Return (X, Y) of the center of cell containing provided text 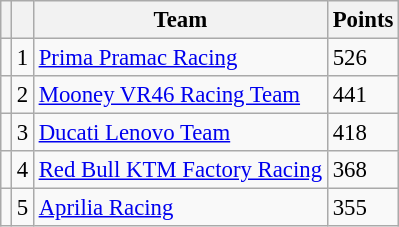
441 (362, 95)
368 (362, 170)
5 (22, 208)
526 (362, 58)
Mooney VR46 Racing Team (180, 95)
2 (22, 95)
355 (362, 208)
4 (22, 170)
Ducati Lenovo Team (180, 133)
Team (180, 20)
418 (362, 133)
Prima Pramac Racing (180, 58)
Aprilia Racing (180, 208)
1 (22, 58)
Red Bull KTM Factory Racing (180, 170)
Points (362, 20)
3 (22, 133)
